For the text-containing cell, return its midpoint in (x, y) coordinate format. 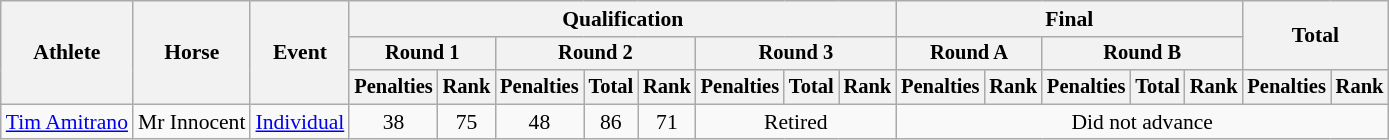
Round 1 (422, 54)
38 (393, 122)
71 (667, 122)
Horse (192, 52)
Mr Innocent (192, 122)
Round 3 (796, 54)
Event (300, 52)
Round A (969, 54)
75 (467, 122)
Athlete (67, 52)
Round 2 (595, 54)
48 (539, 122)
Did not advance (1142, 122)
Retired (796, 122)
Round B (1142, 54)
86 (612, 122)
Individual (300, 122)
Qualification (622, 19)
Tim Amitrano (67, 122)
Final (1069, 19)
